Find where the given text appears and provide that cell's center as (X, Y) coordinate. 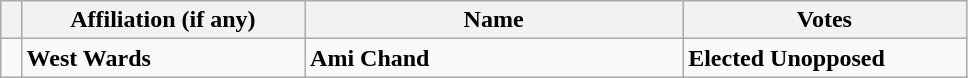
Ami Chand (494, 58)
Name (494, 20)
Votes (825, 20)
West Wards (163, 58)
Elected Unopposed (825, 58)
Affiliation (if any) (163, 20)
